Pinpoint the cell where the given text exists, returning its (X, Y) midpoint coordinate. 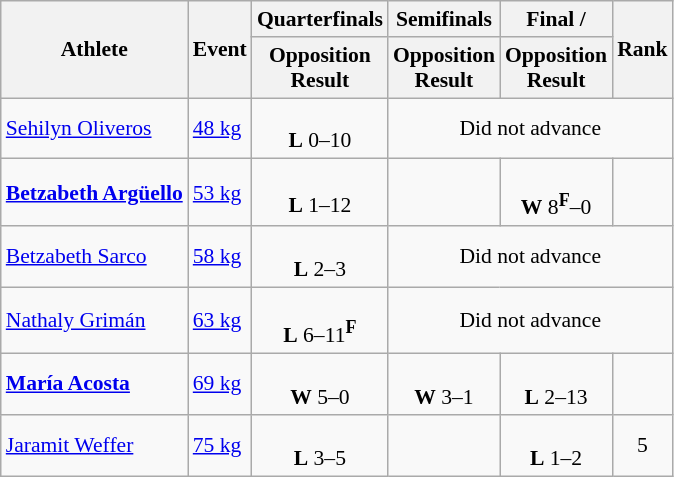
53 kg (220, 192)
W 3–1 (444, 384)
María Acosta (94, 384)
L 2–3 (320, 256)
L 0–10 (320, 128)
Betzabeth Sarco (94, 256)
Rank (642, 50)
W 8F–0 (556, 192)
L 3–5 (320, 446)
L 1–2 (556, 446)
L 2–13 (556, 384)
5 (642, 446)
Semifinals (444, 19)
75 kg (220, 446)
58 kg (220, 256)
Athlete (94, 50)
Betzabeth Argüello (94, 192)
Nathaly Grimán (94, 320)
69 kg (220, 384)
W 5–0 (320, 384)
L 1–12 (320, 192)
Event (220, 50)
Quarterfinals (320, 19)
48 kg (220, 128)
Final / (556, 19)
L 6–11F (320, 320)
Sehilyn Oliveros (94, 128)
Jaramit Weffer (94, 446)
63 kg (220, 320)
